Determine the (X, Y) coordinate at the center of the cell enclosing the given text.  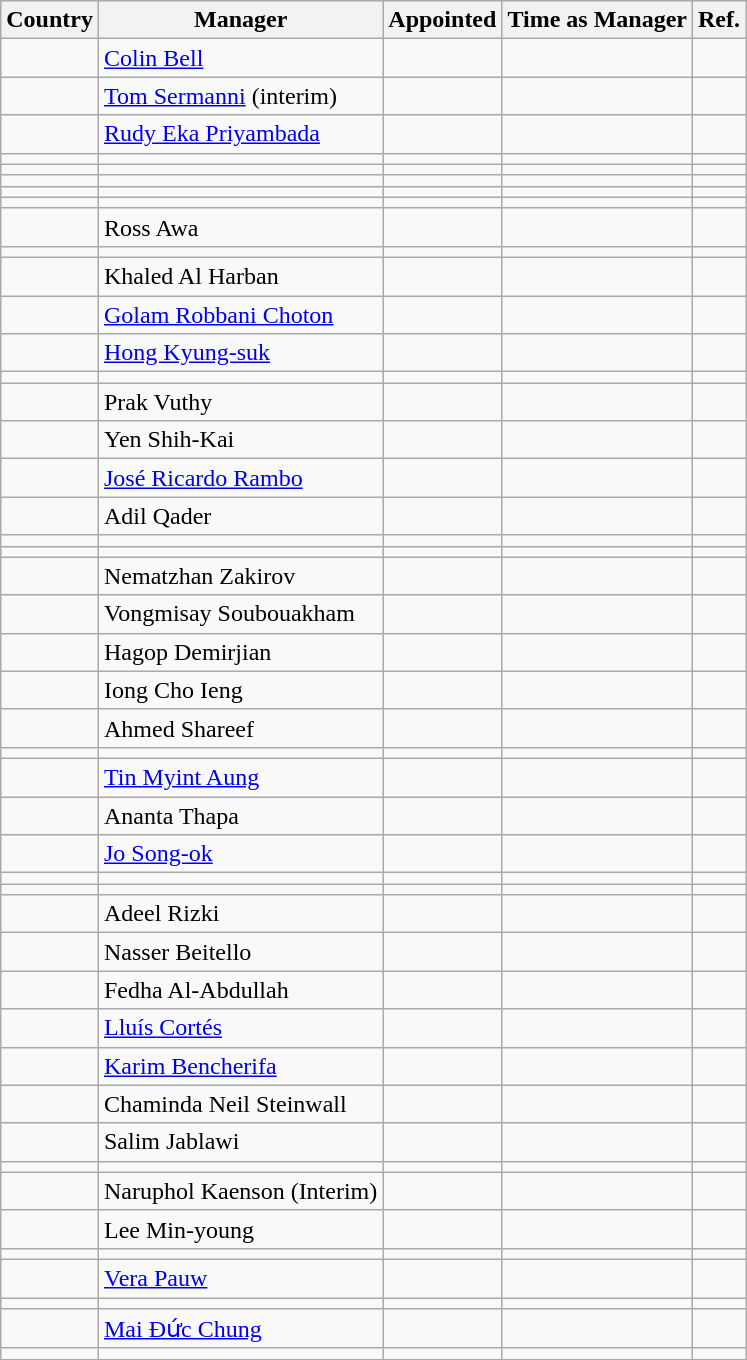
Salim Jablawi (240, 1142)
Mai Đức Chung (240, 1329)
Naruphol Kaenson (Interim) (240, 1191)
Iong Cho Ieng (240, 690)
Ross Awa (240, 227)
Hagop Demirjian (240, 652)
Adeel Rizki (240, 914)
Chaminda Neil Steinwall (240, 1104)
Tom Sermanni (interim) (240, 96)
Prak Vuthy (240, 402)
Nasser Beitello (240, 952)
Lluís Cortés (240, 1028)
Vongmisay Soubouakham (240, 614)
Golam Robbani Choton (240, 315)
Karim Bencherifa (240, 1066)
Ref. (720, 20)
Yen Shih-Kai (240, 440)
Ahmed Shareef (240, 728)
Time as Manager (598, 20)
Hong Kyung-suk (240, 353)
Lee Min-young (240, 1229)
Jo Song-ok (240, 854)
Rudy Eka Priyambada (240, 134)
Nematzhan Zakirov (240, 576)
Fedha Al-Abdullah (240, 990)
Vera Pauw (240, 1278)
Colin Bell (240, 58)
José Ricardo Rambo (240, 478)
Adil Qader (240, 516)
Manager (240, 20)
Tin Myint Aung (240, 777)
Country (50, 20)
Khaled Al Harban (240, 276)
Appointed (442, 20)
Ananta Thapa (240, 815)
